Pinpoint the cell where the given text exists, returning its (x, y) midpoint coordinate. 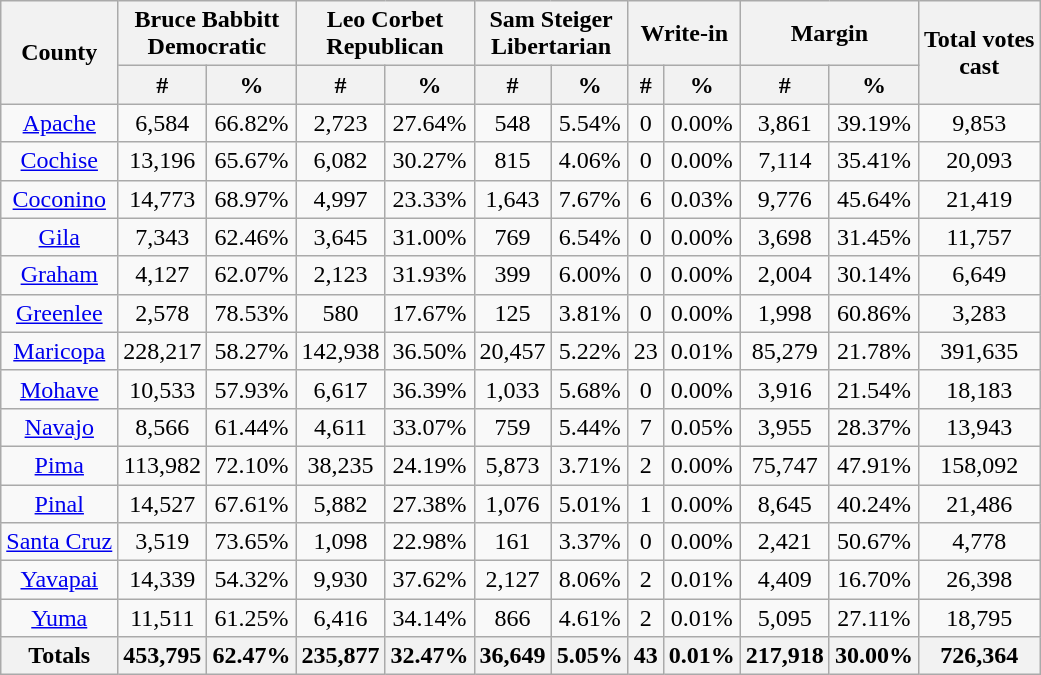
6,584 (162, 123)
5.05% (590, 656)
3,645 (340, 237)
22.98% (430, 542)
30.27% (430, 161)
6,416 (340, 618)
27.64% (430, 123)
50.67% (874, 542)
7,343 (162, 237)
1,998 (784, 313)
21,486 (979, 503)
113,982 (162, 465)
Sam SteigerLibertarian (551, 34)
6.00% (590, 275)
13,943 (979, 427)
67.61% (252, 503)
453,795 (162, 656)
3,861 (784, 123)
Pinal (60, 503)
4,778 (979, 542)
16.70% (874, 580)
33.07% (430, 427)
Bruce BabbittDemocratic (207, 34)
7.67% (590, 199)
3,955 (784, 427)
5.22% (590, 351)
32.47% (430, 656)
21.54% (874, 389)
158,092 (979, 465)
68.97% (252, 199)
14,527 (162, 503)
11,511 (162, 618)
Apache (60, 123)
Navajo (60, 427)
23 (646, 351)
228,217 (162, 351)
21.78% (874, 351)
Yavapai (60, 580)
36,649 (512, 656)
815 (512, 161)
2,421 (784, 542)
20,093 (979, 161)
Yuma (60, 618)
14,339 (162, 580)
47.91% (874, 465)
4,409 (784, 580)
3,698 (784, 237)
9,853 (979, 123)
161 (512, 542)
43 (646, 656)
75,747 (784, 465)
27.11% (874, 618)
Leo CorbetRepublican (385, 34)
11,757 (979, 237)
6,617 (340, 389)
20,457 (512, 351)
Graham (60, 275)
4,127 (162, 275)
3,283 (979, 313)
2,723 (340, 123)
39.19% (874, 123)
Santa Cruz (60, 542)
Margin (829, 34)
66.82% (252, 123)
30.14% (874, 275)
78.53% (252, 313)
8,566 (162, 427)
125 (512, 313)
62.47% (252, 656)
9,776 (784, 199)
5.44% (590, 427)
5,095 (784, 618)
548 (512, 123)
235,877 (340, 656)
0.05% (702, 427)
85,279 (784, 351)
5.01% (590, 503)
58.27% (252, 351)
27.38% (430, 503)
6.54% (590, 237)
Mohave (60, 389)
142,938 (340, 351)
62.46% (252, 237)
Maricopa (60, 351)
6,649 (979, 275)
36.50% (430, 351)
24.19% (430, 465)
4,997 (340, 199)
10,533 (162, 389)
54.32% (252, 580)
61.44% (252, 427)
Cochise (60, 161)
4.61% (590, 618)
3.81% (590, 313)
5,882 (340, 503)
38,235 (340, 465)
7 (646, 427)
3.71% (590, 465)
1,076 (512, 503)
1,098 (340, 542)
8.06% (590, 580)
Gila (60, 237)
3.37% (590, 542)
37.62% (430, 580)
Write-in (684, 34)
5,873 (512, 465)
17.67% (430, 313)
18,795 (979, 618)
Pima (60, 465)
21,419 (979, 199)
5.54% (590, 123)
Greenlee (60, 313)
580 (340, 313)
57.93% (252, 389)
866 (512, 618)
13,196 (162, 161)
6 (646, 199)
4,611 (340, 427)
3,519 (162, 542)
31.45% (874, 237)
30.00% (874, 656)
769 (512, 237)
217,918 (784, 656)
2,578 (162, 313)
35.41% (874, 161)
1,643 (512, 199)
40.24% (874, 503)
34.14% (430, 618)
72.10% (252, 465)
0.03% (702, 199)
2,123 (340, 275)
18,183 (979, 389)
Total votescast (979, 52)
62.07% (252, 275)
26,398 (979, 580)
Coconino (60, 199)
2,004 (784, 275)
65.67% (252, 161)
2,127 (512, 580)
3,916 (784, 389)
31.93% (430, 275)
73.65% (252, 542)
759 (512, 427)
County (60, 52)
60.86% (874, 313)
4.06% (590, 161)
23.33% (430, 199)
6,082 (340, 161)
1 (646, 503)
5.68% (590, 389)
1,033 (512, 389)
28.37% (874, 427)
14,773 (162, 199)
45.64% (874, 199)
9,930 (340, 580)
Totals (60, 656)
61.25% (252, 618)
399 (512, 275)
31.00% (430, 237)
36.39% (430, 389)
726,364 (979, 656)
8,645 (784, 503)
391,635 (979, 351)
7,114 (784, 161)
